Provide the (x, y) coordinate of the cell's center where the given text is located.  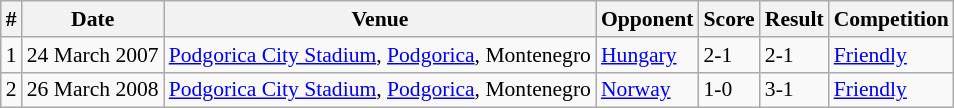
Competition (892, 19)
Hungary (648, 55)
Date (93, 19)
1 (12, 55)
# (12, 19)
Score (728, 19)
Result (794, 19)
24 March 2007 (93, 55)
Venue (380, 19)
2 (12, 90)
Opponent (648, 19)
3-1 (794, 90)
1-0 (728, 90)
Norway (648, 90)
26 March 2008 (93, 90)
